Return the [X, Y] coordinate for the center point of the cell that contains the specified text.  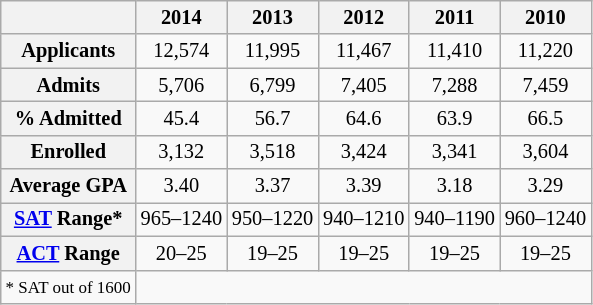
6,799 [272, 85]
940–1190 [454, 220]
2012 [364, 18]
965–1240 [182, 220]
Applicants [68, 51]
2013 [272, 18]
Enrolled [68, 152]
SAT Range* [68, 220]
63.9 [454, 119]
Average GPA [68, 186]
45.4 [182, 119]
64.6 [364, 119]
11,467 [364, 51]
Admits [68, 85]
11,995 [272, 51]
3.40 [182, 186]
3,518 [272, 152]
3.18 [454, 186]
3,424 [364, 152]
* SAT out of 1600 [68, 287]
2011 [454, 18]
950–1220 [272, 220]
7,405 [364, 85]
ACT Range [68, 253]
12,574 [182, 51]
66.5 [546, 119]
7,288 [454, 85]
11,220 [546, 51]
2014 [182, 18]
960–1240 [546, 220]
2010 [546, 18]
3.29 [546, 186]
3.37 [272, 186]
11,410 [454, 51]
3,604 [546, 152]
7,459 [546, 85]
940–1210 [364, 220]
56.7 [272, 119]
3,132 [182, 152]
3,341 [454, 152]
3.39 [364, 186]
5,706 [182, 85]
20–25 [182, 253]
% Admitted [68, 119]
